Return the (X, Y) coordinate for the center point of the cell that contains the specified text.  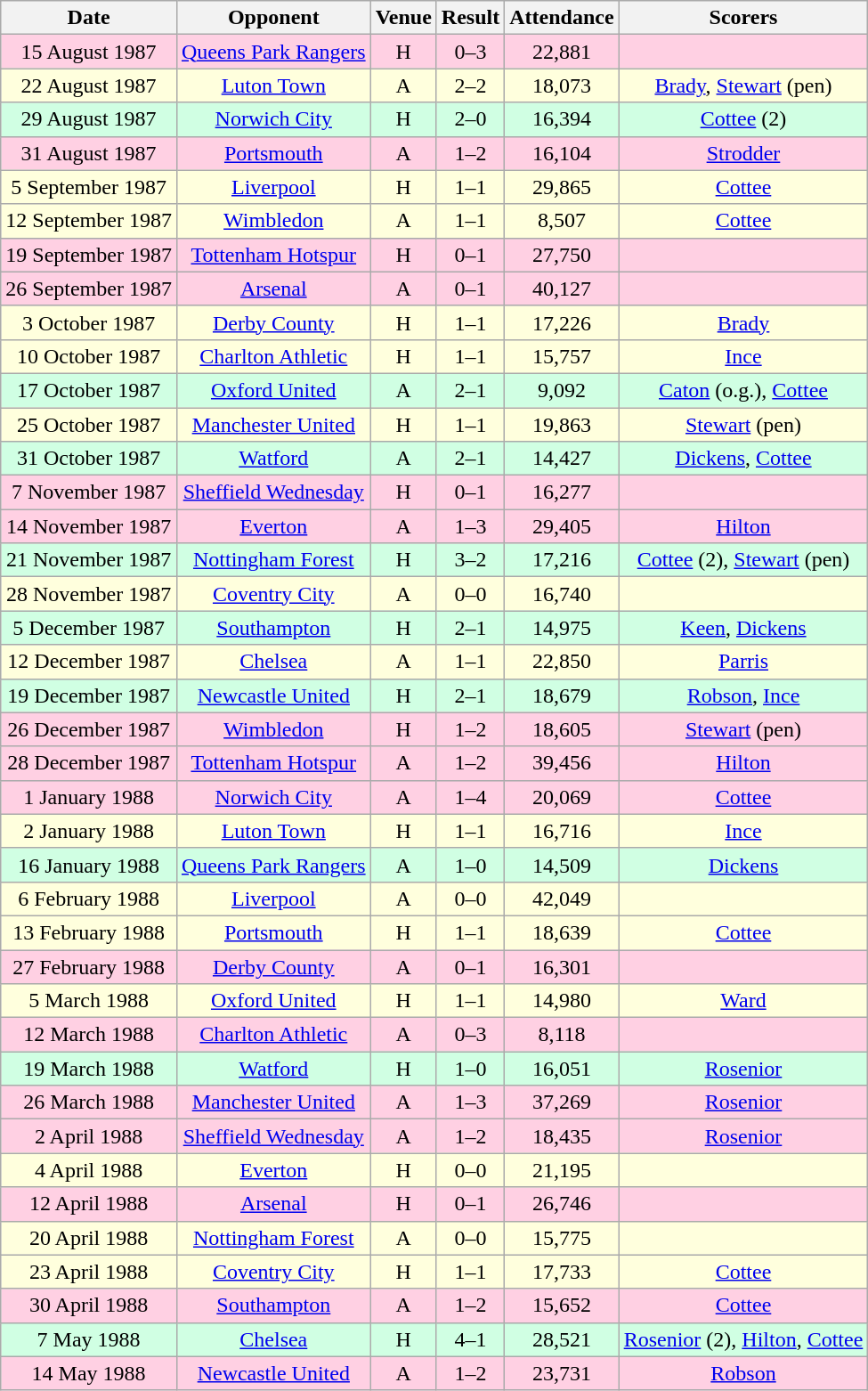
Opponent (273, 18)
Result (470, 18)
42,049 (562, 899)
19 December 1987 (89, 695)
15,757 (562, 356)
20,069 (562, 797)
19,863 (562, 425)
27 February 1988 (89, 966)
26 December 1987 (89, 729)
23,731 (562, 1373)
18,605 (562, 729)
3–2 (470, 560)
26 September 1987 (89, 289)
2 April 1988 (89, 1136)
2–0 (470, 119)
2–2 (470, 85)
Venue (403, 18)
5 September 1987 (89, 187)
40,127 (562, 289)
16,394 (562, 119)
Dickens (743, 865)
1 January 1988 (89, 797)
Dickens, Cottee (743, 459)
27,750 (562, 255)
14,975 (562, 628)
Brady (743, 322)
Caton (o.g.), Cottee (743, 390)
Cottee (2) (743, 119)
7 May 1988 (89, 1339)
15,652 (562, 1306)
6 February 1988 (89, 899)
22,881 (562, 52)
15 August 1987 (89, 52)
28,521 (562, 1339)
18,679 (562, 695)
39,456 (562, 763)
15,775 (562, 1238)
5 March 1988 (89, 1001)
29,405 (562, 526)
19 September 1987 (89, 255)
28 November 1987 (89, 594)
25 October 1987 (89, 425)
29 August 1987 (89, 119)
16,716 (562, 831)
Date (89, 18)
Brady, Stewart (pen) (743, 85)
8,118 (562, 1035)
Parris (743, 662)
12 December 1987 (89, 662)
21,195 (562, 1170)
Strodder (743, 153)
1–4 (470, 797)
14,980 (562, 1001)
8,507 (562, 221)
Scorers (743, 18)
4–1 (470, 1339)
37,269 (562, 1102)
13 February 1988 (89, 932)
31 October 1987 (89, 459)
14 May 1988 (89, 1373)
18,073 (562, 85)
21 November 1987 (89, 560)
16,277 (562, 492)
17,733 (562, 1272)
4 April 1988 (89, 1170)
10 October 1987 (89, 356)
28 December 1987 (89, 763)
Robson, Ince (743, 695)
19 March 1988 (89, 1069)
16 January 1988 (89, 865)
14,509 (562, 865)
Rosenior (2), Hilton, Cottee (743, 1339)
22 August 1987 (89, 85)
14,427 (562, 459)
30 April 1988 (89, 1306)
Robson (743, 1373)
Ward (743, 1001)
16,301 (562, 966)
Keen, Dickens (743, 628)
7 November 1987 (89, 492)
12 April 1988 (89, 1204)
Attendance (562, 18)
12 September 1987 (89, 221)
22,850 (562, 662)
26 March 1988 (89, 1102)
Cottee (2), Stewart (pen) (743, 560)
2 January 1988 (89, 831)
18,639 (562, 932)
12 March 1988 (89, 1035)
14 November 1987 (89, 526)
16,740 (562, 594)
16,104 (562, 153)
29,865 (562, 187)
9,092 (562, 390)
3 October 1987 (89, 322)
20 April 1988 (89, 1238)
26,746 (562, 1204)
17 October 1987 (89, 390)
17,226 (562, 322)
17,216 (562, 560)
5 December 1987 (89, 628)
23 April 1988 (89, 1272)
31 August 1987 (89, 153)
18,435 (562, 1136)
16,051 (562, 1069)
